Find where the given text appears and provide that cell's center as (X, Y) coordinate. 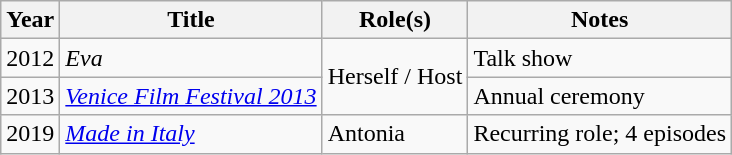
Annual ceremony (600, 96)
Made in Italy (191, 134)
Title (191, 20)
2013 (30, 96)
Eva (191, 58)
2012 (30, 58)
Herself / Host (395, 77)
Year (30, 20)
Recurring role; 4 episodes (600, 134)
Role(s) (395, 20)
Notes (600, 20)
Antonia (395, 134)
2019 (30, 134)
Venice Film Festival 2013 (191, 96)
Talk show (600, 58)
